From the cell containing the given text, extract its center point as (X, Y) coordinate. 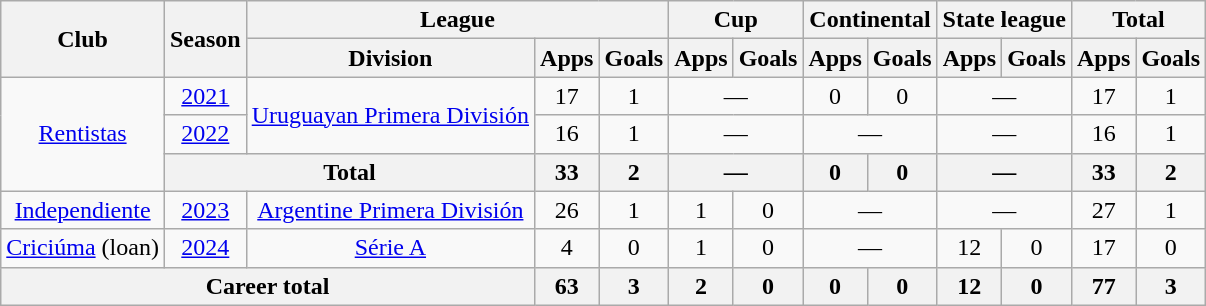
Rentistas (83, 134)
State league (1004, 20)
2022 (205, 134)
Uruguayan Primera División (390, 115)
Série A (390, 248)
League (458, 20)
Argentine Primera División (390, 210)
4 (567, 248)
Club (83, 39)
2023 (205, 210)
Independiente (83, 210)
Criciúma (loan) (83, 248)
77 (1103, 286)
Season (205, 39)
27 (1103, 210)
Continental (870, 20)
63 (567, 286)
Career total (268, 286)
26 (567, 210)
2021 (205, 96)
Cup (736, 20)
2024 (205, 248)
Division (390, 58)
